Search for the cell housing the specified text and yield its (x, y) center coordinate. 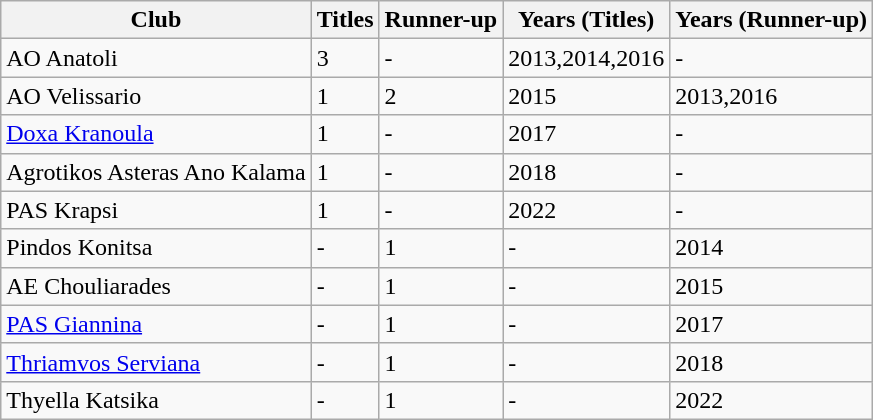
Doxa Kranoula (156, 134)
Thyella Katsika (156, 400)
Thriamvos Serviana (156, 362)
2013,2016 (772, 96)
Agrotikos Asteras Ano Kalama (156, 172)
Pindos Konitsa (156, 248)
Years (Runner-up) (772, 20)
PAS Giannina (156, 324)
AO Anatoli (156, 58)
Years (Titles) (586, 20)
AE Chouliarades (156, 286)
Runner-up (441, 20)
3 (345, 58)
Titles (345, 20)
2014 (772, 248)
2013,2014,2016 (586, 58)
PAS Krapsi (156, 210)
2 (441, 96)
AO Velissario (156, 96)
Club (156, 20)
